Output the [x, y] coordinate of the center of the cell containing the given text.  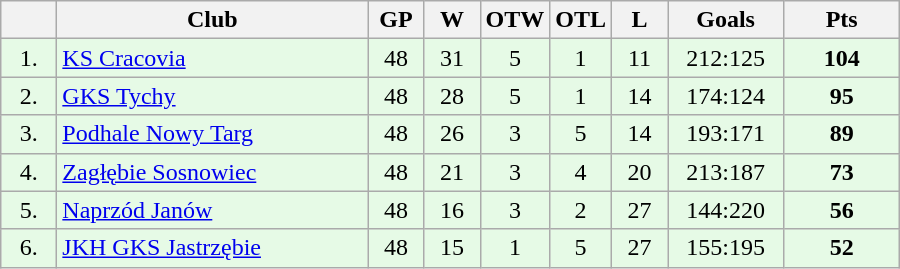
JKH GKS Jastrzębie [212, 248]
174:124 [726, 96]
Pts [842, 20]
15 [452, 248]
3. [29, 134]
GP [396, 20]
Goals [726, 20]
2 [581, 210]
155:195 [726, 248]
L [640, 20]
OTW [515, 20]
5. [29, 210]
KS Cracovia [212, 58]
2. [29, 96]
56 [842, 210]
89 [842, 134]
28 [452, 96]
1. [29, 58]
52 [842, 248]
6. [29, 248]
213:187 [726, 172]
31 [452, 58]
193:171 [726, 134]
16 [452, 210]
95 [842, 96]
212:125 [726, 58]
Club [212, 20]
4. [29, 172]
144:220 [726, 210]
GKS Tychy [212, 96]
21 [452, 172]
104 [842, 58]
26 [452, 134]
11 [640, 58]
4 [581, 172]
Naprzód Janów [212, 210]
73 [842, 172]
20 [640, 172]
OTL [581, 20]
Podhale Nowy Targ [212, 134]
W [452, 20]
Zagłębie Sosnowiec [212, 172]
